Extract the [X, Y] coordinate from the center of the cell holding the provided text.  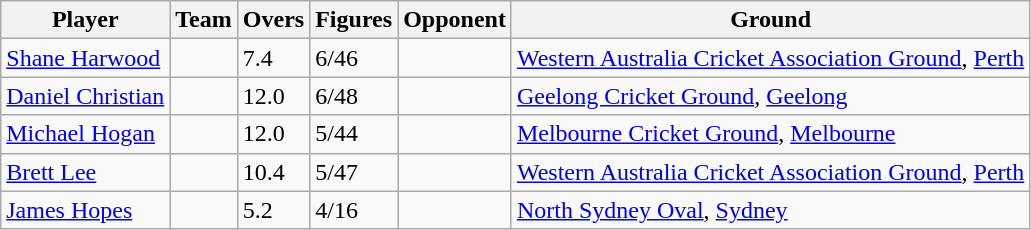
Michael Hogan [86, 134]
Player [86, 20]
Brett Lee [86, 172]
Overs [273, 20]
Daniel Christian [86, 96]
Figures [354, 20]
Melbourne Cricket Ground, Melbourne [770, 134]
North Sydney Oval, Sydney [770, 210]
10.4 [273, 172]
Shane Harwood [86, 58]
5/47 [354, 172]
Team [204, 20]
Geelong Cricket Ground, Geelong [770, 96]
6/48 [354, 96]
Ground [770, 20]
5.2 [273, 210]
James Hopes [86, 210]
7.4 [273, 58]
6/46 [354, 58]
Opponent [455, 20]
4/16 [354, 210]
5/44 [354, 134]
